Return [X, Y] of the center of cell containing provided text 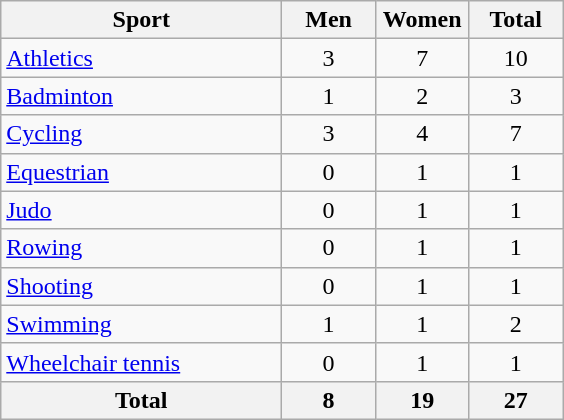
Cycling [142, 134]
4 [422, 134]
Wheelchair tennis [142, 362]
Equestrian [142, 172]
Men [329, 20]
Athletics [142, 58]
19 [422, 400]
Women [422, 20]
10 [516, 58]
Swimming [142, 324]
Judo [142, 210]
Sport [142, 20]
Rowing [142, 248]
8 [329, 400]
Shooting [142, 286]
27 [516, 400]
Badminton [142, 96]
